Capture the cell that displays the provided text and extract its [X, Y] central coordinate. 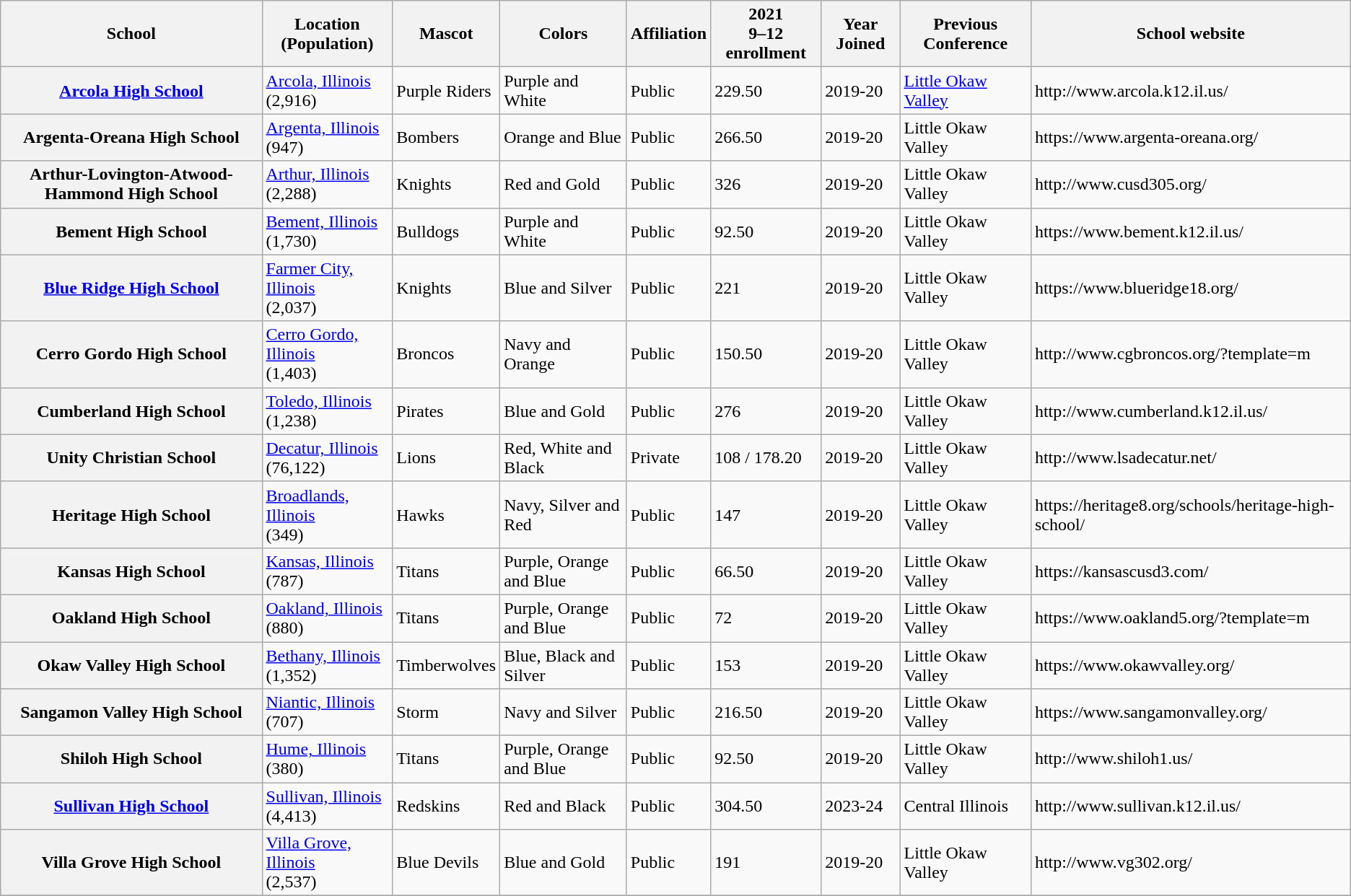
Affiliation [668, 34]
https://www.sangamonvalley.org/ [1191, 713]
https://www.okawvalley.org/ [1191, 665]
Red and Black [564, 807]
Villa Grove High School [131, 863]
Argenta-Oreana High School [131, 137]
Red, White and Black [564, 457]
326 [766, 185]
https://kansascusd3.com/ [1191, 571]
Timberwolves [446, 665]
Kansas High School [131, 571]
https://www.bement.k12.il.us/ [1191, 231]
304.50 [766, 807]
http://www.sullivan.k12.il.us/ [1191, 807]
http://www.cusd305.org/ [1191, 185]
http://www.shiloh1.us/ [1191, 759]
Navy and Orange [564, 354]
150.50 [766, 354]
Sullivan, Illinois(4,413) [328, 807]
Navy, Silver and Red [564, 514]
266.50 [766, 137]
Arcola, Illinois(2,916) [328, 91]
Blue Ridge High School [131, 288]
Bombers [446, 137]
Storm [446, 713]
Oakland High School [131, 618]
Toledo, Illinois(1,238) [328, 411]
Niantic, Illinois(707) [328, 713]
School website [1191, 34]
Lions [446, 457]
Previous Conference [966, 34]
Arcola High School [131, 91]
Cerro Gordo High School [131, 354]
229.50 [766, 91]
2023-24 [860, 807]
Private [668, 457]
Sangamon Valley High School [131, 713]
Navy and Silver [564, 713]
276 [766, 411]
221 [766, 288]
Location(Population) [328, 34]
School [131, 34]
216.50 [766, 713]
https://www.blueridge18.org/ [1191, 288]
Blue Devils [446, 863]
Decatur, Illinois(76,122) [328, 457]
Oakland, Illinois(880) [328, 618]
Cumberland High School [131, 411]
Orange and Blue [564, 137]
108 / 178.20 [766, 457]
Sullivan High School [131, 807]
Kansas, Illinois(787) [328, 571]
153 [766, 665]
Purple Riders [446, 91]
Bement, Illinois(1,730) [328, 231]
Argenta, Illinois(947) [328, 137]
Year Joined [860, 34]
https://heritage8.org/schools/heritage-high-school/ [1191, 514]
147 [766, 514]
Unity Christian School [131, 457]
Hume, Illinois(380) [328, 759]
Bethany, Illinois(1,352) [328, 665]
Hawks [446, 514]
191 [766, 863]
https://www.argenta-oreana.org/ [1191, 137]
Bulldogs [446, 231]
Colors [564, 34]
Arthur, Illinois(2,288) [328, 185]
http://www.cumberland.k12.il.us/ [1191, 411]
Shiloh High School [131, 759]
https://www.oakland5.org/?template=m [1191, 618]
Blue, Black and Silver [564, 665]
Bement High School [131, 231]
http://www.lsadecatur.net/ [1191, 457]
Cerro Gordo, Illinois(1,403) [328, 354]
20219–12 enrollment [766, 34]
Farmer City, Illinois(2,037) [328, 288]
Mascot [446, 34]
Villa Grove, Illinois(2,537) [328, 863]
Heritage High School [131, 514]
Okaw Valley High School [131, 665]
http://www.vg302.org/ [1191, 863]
http://www.cgbroncos.org/?template=m [1191, 354]
http://www.arcola.k12.il.us/ [1191, 91]
Redskins [446, 807]
Broncos [446, 354]
Arthur-Lovington-Atwood-Hammond High School [131, 185]
Central Illinois [966, 807]
72 [766, 618]
Broadlands, Illinois(349) [328, 514]
66.50 [766, 571]
Pirates [446, 411]
Blue and Silver [564, 288]
Red and Gold [564, 185]
